Extract the [X, Y] coordinate from the center of the cell holding the provided text.  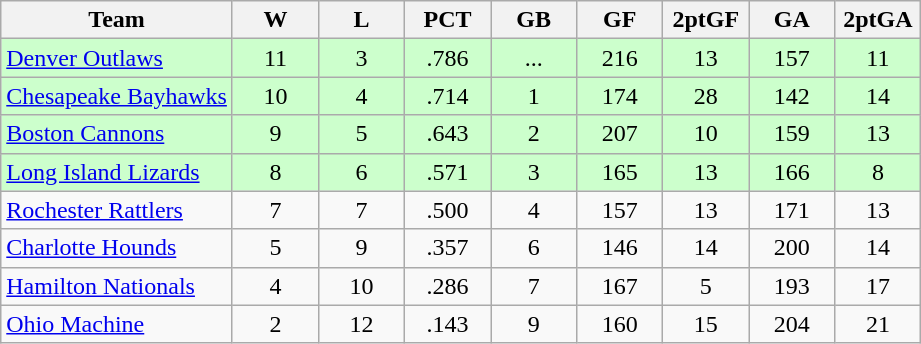
166 [792, 172]
.357 [448, 248]
.786 [448, 58]
.643 [448, 134]
... [534, 58]
21 [878, 324]
1 [534, 96]
146 [620, 248]
204 [792, 324]
PCT [448, 20]
216 [620, 58]
.571 [448, 172]
.286 [448, 286]
.714 [448, 96]
142 [792, 96]
L [361, 20]
Denver Outlaws [117, 58]
Long Island Lizards [117, 172]
W [275, 20]
Team [117, 20]
174 [620, 96]
GB [534, 20]
207 [620, 134]
.500 [448, 210]
.143 [448, 324]
167 [620, 286]
17 [878, 286]
Rochester Rattlers [117, 210]
200 [792, 248]
12 [361, 324]
GA [792, 20]
2ptGA [878, 20]
GF [620, 20]
Chesapeake Bayhawks [117, 96]
Boston Cannons [117, 134]
Hamilton Nationals [117, 286]
193 [792, 286]
15 [706, 324]
165 [620, 172]
28 [706, 96]
Ohio Machine [117, 324]
160 [620, 324]
159 [792, 134]
171 [792, 210]
Charlotte Hounds [117, 248]
2ptGF [706, 20]
